Locate the cell with the specified text and output its [x, y] center coordinate. 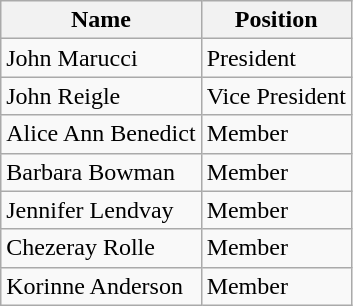
President [276, 58]
Jennifer Lendvay [101, 210]
Chezeray Rolle [101, 248]
Barbara Bowman [101, 172]
Vice President [276, 96]
Name [101, 20]
Korinne Anderson [101, 286]
Position [276, 20]
John Marucci [101, 58]
Alice Ann Benedict [101, 134]
John Reigle [101, 96]
